From the cell containing the given text, extract its center point as (x, y) coordinate. 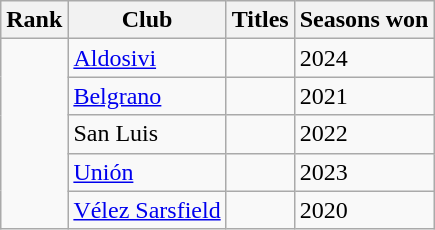
2020 (364, 210)
Aldosivi (147, 58)
2024 (364, 58)
Rank (34, 20)
Titles (260, 20)
Unión (147, 172)
Seasons won (364, 20)
Vélez Sarsfield (147, 210)
2022 (364, 134)
Belgrano (147, 96)
2021 (364, 96)
Club (147, 20)
San Luis (147, 134)
2023 (364, 172)
